Search for the cell housing the specified text and yield its (X, Y) center coordinate. 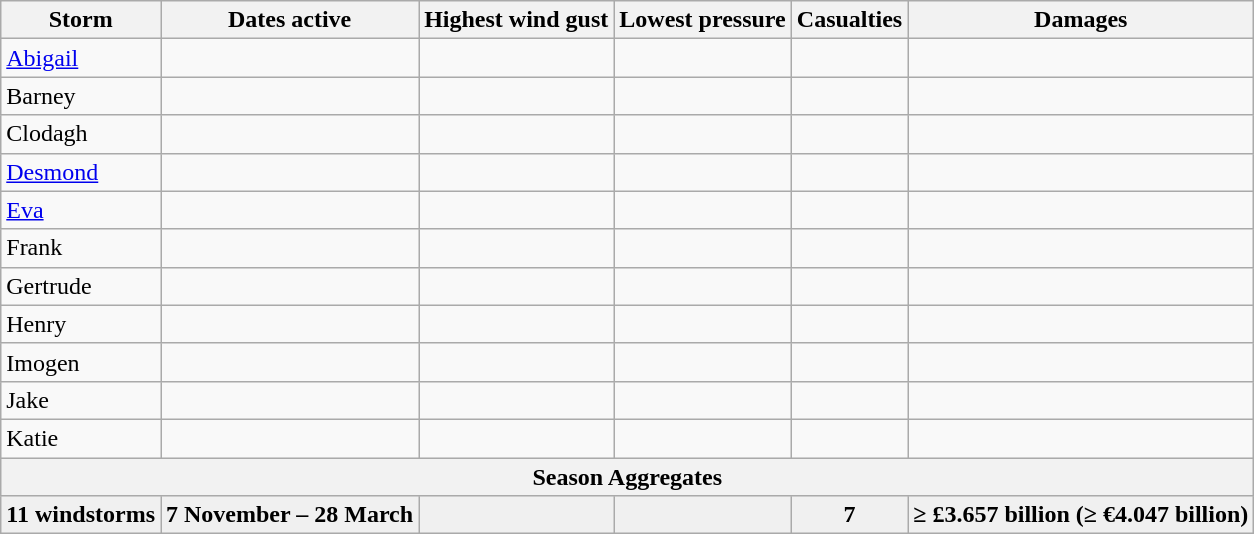
Lowest pressure (703, 20)
Imogen (81, 362)
Clodagh (81, 134)
Casualties (849, 20)
11 windstorms (81, 515)
Katie (81, 438)
Gertrude (81, 286)
Eva (81, 210)
Barney (81, 96)
Frank (81, 248)
7 (849, 515)
Abigail (81, 58)
Jake (81, 400)
Damages (1081, 20)
Storm (81, 20)
7 November – 28 March (289, 515)
Highest wind gust (516, 20)
Henry (81, 324)
Season Aggregates (628, 477)
Desmond (81, 172)
Dates active (289, 20)
≥ £3.657 billion (≥ €4.047 billion) (1081, 515)
